Detect which cell encompasses the target text, then output its (X, Y) center coordinate. 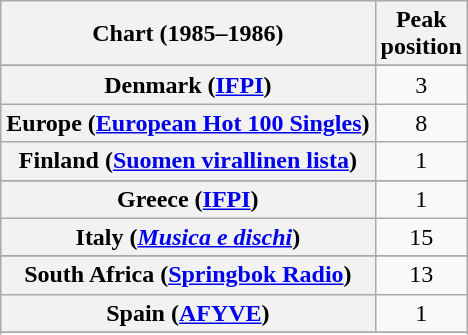
13 (421, 275)
Peakposition (421, 34)
Italy (Musica e dischi) (188, 237)
15 (421, 237)
Finland (Suomen virallinen lista) (188, 161)
Greece (IFPI) (188, 199)
Denmark (IFPI) (188, 85)
South Africa (Springbok Radio) (188, 275)
Spain (AFYVE) (188, 313)
3 (421, 85)
Chart (1985–1986) (188, 34)
Europe (European Hot 100 Singles) (188, 123)
8 (421, 123)
